Search for the cell housing the specified text and yield its (X, Y) center coordinate. 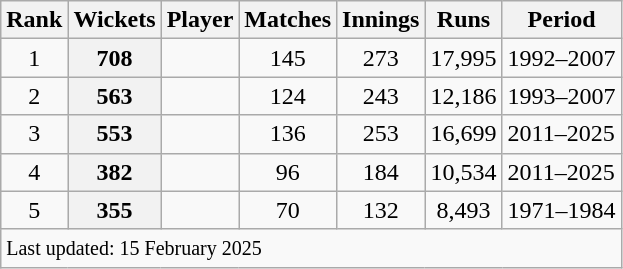
273 (381, 58)
96 (288, 172)
124 (288, 96)
355 (114, 210)
Last updated: 15 February 2025 (311, 248)
5 (34, 210)
Runs (464, 20)
563 (114, 96)
553 (114, 134)
17,995 (464, 58)
136 (288, 134)
8,493 (464, 210)
1 (34, 58)
1992–2007 (562, 58)
243 (381, 96)
1993–2007 (562, 96)
Period (562, 20)
145 (288, 58)
Rank (34, 20)
1971–1984 (562, 210)
Player (200, 20)
Wickets (114, 20)
253 (381, 134)
3 (34, 134)
382 (114, 172)
12,186 (464, 96)
4 (34, 172)
16,699 (464, 134)
Matches (288, 20)
2 (34, 96)
70 (288, 210)
10,534 (464, 172)
184 (381, 172)
Innings (381, 20)
708 (114, 58)
132 (381, 210)
